Output the (x, y) coordinate of the center of the cell containing the given text.  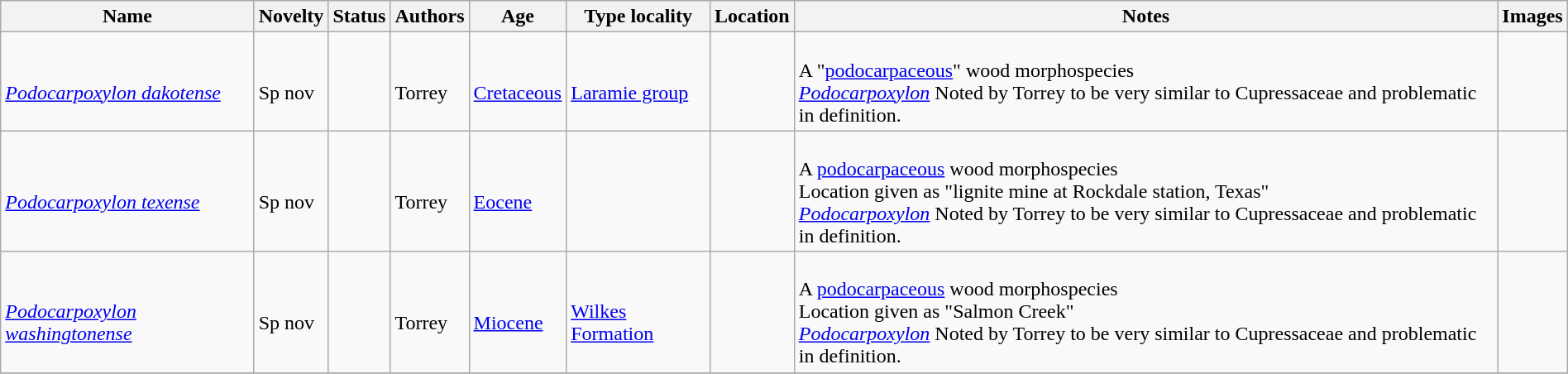
Age (518, 17)
Authors (430, 17)
Podocarpoxylon washingtonense (127, 312)
A "podocarpaceous" wood morphospeciesPodocarpoxylon Noted by Torrey to be very similar to Cupressaceae and problematic in definition. (1146, 81)
Notes (1146, 17)
Images (1532, 17)
Miocene (518, 312)
Novelty (291, 17)
Eocene (518, 191)
Wilkes Formation (638, 312)
Podocarpoxylon texense (127, 191)
Name (127, 17)
Cretaceous (518, 81)
Podocarpoxylon dakotense (127, 81)
Type locality (638, 17)
Status (359, 17)
Laramie group (638, 81)
Location (752, 17)
